Search for the cell housing the specified text and yield its (X, Y) center coordinate. 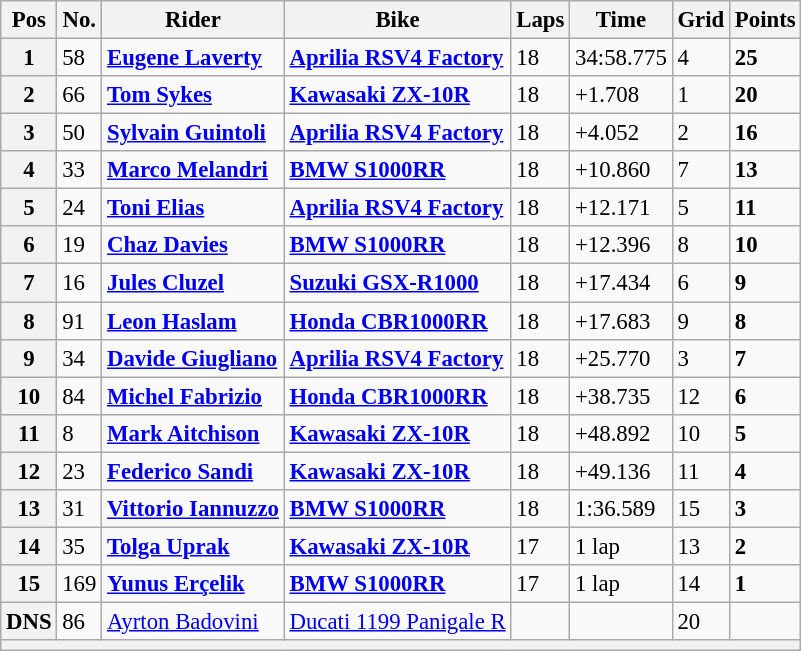
31 (80, 509)
Ducati 1199 Panigale R (398, 621)
91 (80, 321)
+48.892 (621, 433)
19 (80, 245)
Leon Haslam (194, 321)
Grid (700, 20)
Jules Cluzel (194, 283)
50 (80, 133)
24 (80, 208)
169 (80, 584)
+17.434 (621, 283)
25 (766, 58)
No. (80, 20)
58 (80, 58)
Michel Fabrizio (194, 396)
Chaz Davies (194, 245)
34 (80, 358)
Suzuki GSX-R1000 (398, 283)
Marco Melandri (194, 170)
Mark Aitchison (194, 433)
86 (80, 621)
Tom Sykes (194, 95)
Federico Sandi (194, 471)
Rider (194, 20)
+4.052 (621, 133)
Tolga Uprak (194, 546)
Ayrton Badovini (194, 621)
Time (621, 20)
33 (80, 170)
84 (80, 396)
1:36.589 (621, 509)
Vittorio Iannuzzo (194, 509)
Toni Elias (194, 208)
Pos (29, 20)
Yunus Erçelik (194, 584)
23 (80, 471)
Davide Giugliano (194, 358)
+17.683 (621, 321)
+38.735 (621, 396)
+25.770 (621, 358)
Eugene Laverty (194, 58)
+1.708 (621, 95)
Bike (398, 20)
Points (766, 20)
34:58.775 (621, 58)
+12.396 (621, 245)
35 (80, 546)
DNS (29, 621)
+12.171 (621, 208)
+49.136 (621, 471)
+10.860 (621, 170)
Laps (540, 20)
Sylvain Guintoli (194, 133)
66 (80, 95)
